Return [x, y] of the center of cell containing provided text 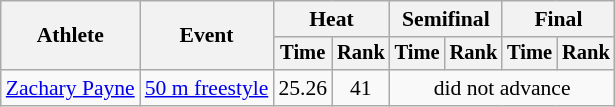
Zachary Payne [70, 88]
Heat [331, 19]
25.26 [302, 88]
41 [361, 88]
Semifinal [446, 19]
Event [207, 36]
50 m freestyle [207, 88]
Final [558, 19]
did not advance [502, 88]
Athlete [70, 36]
